Extract the [X, Y] coordinate from the center of the cell holding the provided text.  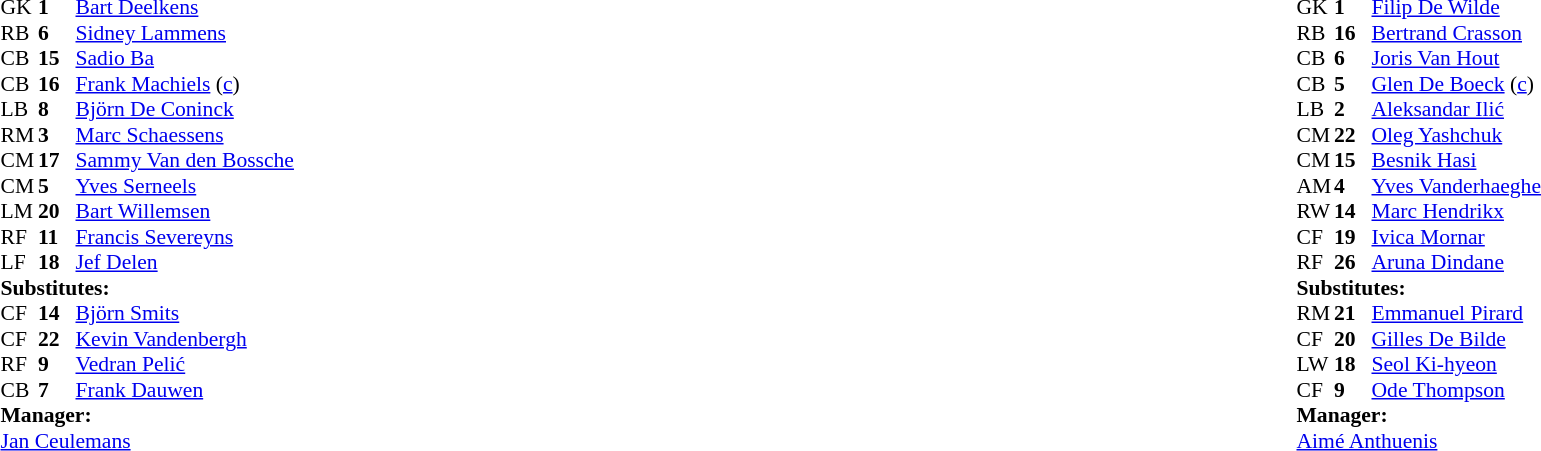
Frank Dauwen [185, 390]
Yves Vanderhaeghe [1456, 186]
LF [19, 263]
LM [19, 211]
19 [1353, 237]
21 [1353, 313]
Kevin Vandenbergh [185, 339]
Yves Serneels [185, 186]
Glen De Boeck (c) [1456, 84]
Bertrand Crasson [1456, 33]
Jef Delen [185, 263]
AM [1315, 186]
Sadio Ba [185, 59]
Vedran Pelić [185, 365]
RW [1315, 211]
2 [1353, 109]
Emmanuel Pirard [1456, 313]
Francis Severeyns [185, 237]
Oleg Yashchuk [1456, 135]
Joris Van Hout [1456, 59]
Sammy Van den Bossche [185, 161]
26 [1353, 263]
3 [57, 135]
Ode Thompson [1456, 390]
Seol Ki-hyeon [1456, 365]
Marc Hendrikx [1456, 211]
8 [57, 109]
Marc Schaessens [185, 135]
Ivica Mornar [1456, 237]
Gilles De Bilde [1456, 339]
17 [57, 161]
Frank Machiels (c) [185, 84]
4 [1353, 186]
Sidney Lammens [185, 33]
Aruna Dindane [1456, 263]
Besnik Hasi [1456, 161]
Björn Smits [185, 313]
Bart Willemsen [185, 211]
7 [57, 390]
Björn De Coninck [185, 109]
Aleksandar Ilić [1456, 109]
LW [1315, 365]
11 [57, 237]
